Extract the (X, Y) coordinate from the center of the cell holding the provided text.  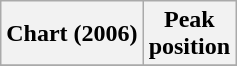
Chart (2006) (72, 34)
Peakposition (189, 34)
